Locate the cell with the specified text and output its (x, y) center coordinate. 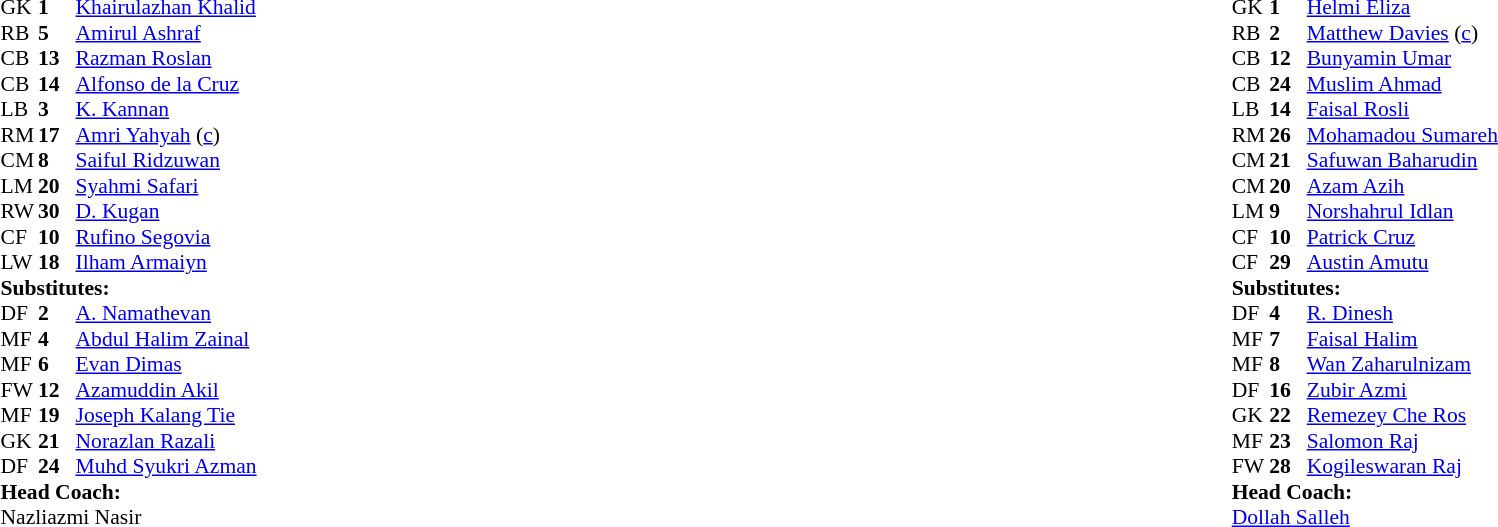
Zubir Azmi (1402, 390)
28 (1288, 467)
RW (19, 211)
Amri Yahyah (c) (166, 135)
22 (1288, 415)
Wan Zaharulnizam (1402, 365)
Syahmi Safari (166, 186)
18 (57, 263)
Ilham Armaiyn (166, 263)
Patrick Cruz (1402, 237)
17 (57, 135)
5 (57, 33)
Remezey Che Ros (1402, 415)
Evan Dimas (166, 365)
Saiful Ridzuwan (166, 161)
3 (57, 109)
Razman Roslan (166, 59)
Faisal Rosli (1402, 109)
Amirul Ashraf (166, 33)
Alfonso de la Cruz (166, 84)
19 (57, 415)
Azamuddin Akil (166, 390)
Kogileswaran Raj (1402, 467)
Muhd Syukri Azman (166, 467)
29 (1288, 263)
D. Kugan (166, 211)
23 (1288, 441)
Austin Amutu (1402, 263)
Azam Azih (1402, 186)
A. Namathevan (166, 313)
9 (1288, 211)
16 (1288, 390)
6 (57, 365)
30 (57, 211)
Norshahrul Idlan (1402, 211)
7 (1288, 339)
26 (1288, 135)
Faisal Halim (1402, 339)
13 (57, 59)
K. Kannan (166, 109)
Matthew Davies (c) (1402, 33)
Abdul Halim Zainal (166, 339)
Rufino Segovia (166, 237)
Safuwan Baharudin (1402, 161)
LW (19, 263)
R. Dinesh (1402, 313)
Joseph Kalang Tie (166, 415)
Muslim Ahmad (1402, 84)
Norazlan Razali (166, 441)
Mohamadou Sumareh (1402, 135)
Salomon Raj (1402, 441)
Bunyamin Umar (1402, 59)
